Search for the cell housing the specified text and yield its [x, y] center coordinate. 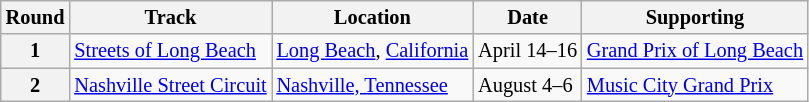
Nashville Street Circuit [170, 85]
Track [170, 17]
Long Beach, California [373, 51]
Grand Prix of Long Beach [695, 51]
April 14–16 [528, 51]
Music City Grand Prix [695, 85]
2 [36, 85]
1 [36, 51]
Date [528, 17]
Nashville, Tennessee [373, 85]
Streets of Long Beach [170, 51]
Supporting [695, 17]
August 4–6 [528, 85]
Location [373, 17]
Round [36, 17]
